Detect which cell encompasses the target text, then output its (X, Y) center coordinate. 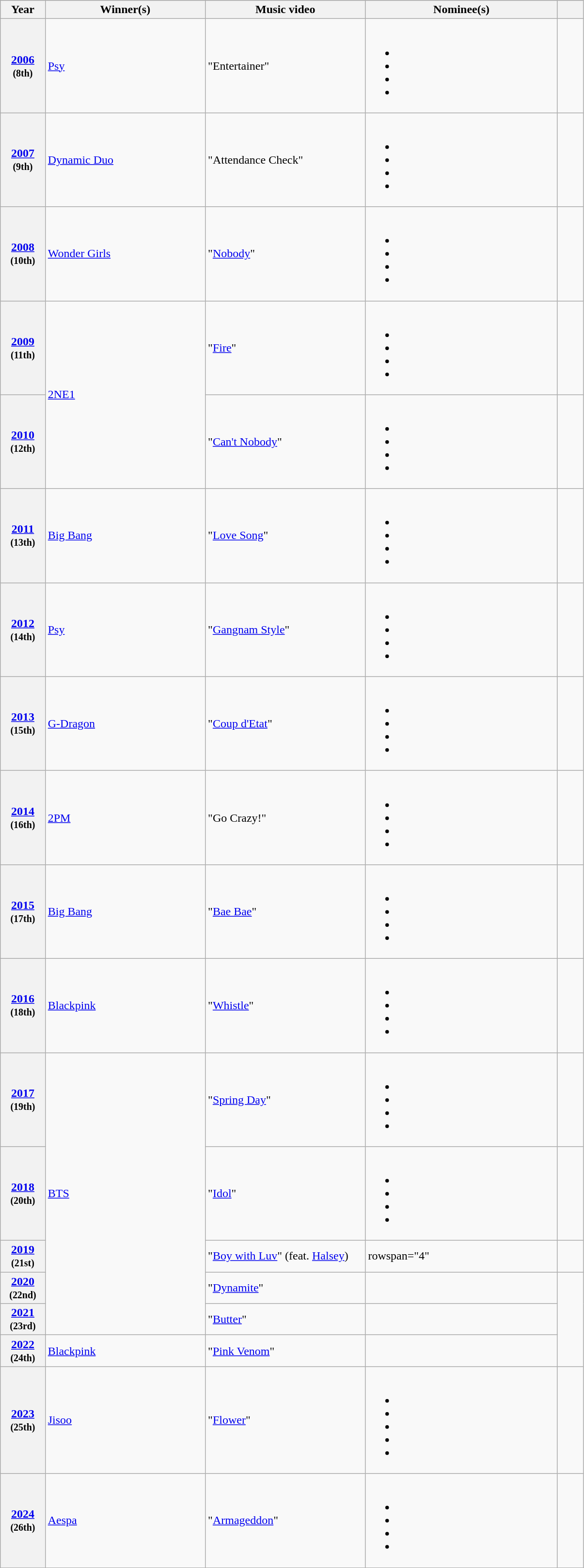
Nominee(s) (461, 10)
"Boy with Luv" (feat. Halsey) (285, 1256)
"Love Song" (285, 536)
Wonder Girls (125, 254)
2024(26th) (23, 1521)
2022(24th) (23, 1351)
"Pink Venom" (285, 1351)
Music video (285, 10)
2009(11th) (23, 348)
2017(19th) (23, 1100)
2NE1 (125, 395)
2018(20th) (23, 1194)
"Attendance Check" (285, 160)
G-Dragon (125, 723)
"Fire" (285, 348)
2016(18th) (23, 1005)
BTS (125, 1194)
2019(21st) (23, 1256)
2020(22nd) (23, 1288)
2021(23rd) (23, 1319)
Year (23, 10)
"Dynamite" (285, 1288)
Dynamic Duo (125, 160)
Aespa (125, 1521)
2023(25th) (23, 1420)
"Spring Day" (285, 1100)
"Entertainer" (285, 66)
"Gangnam Style" (285, 630)
"Whistle" (285, 1005)
"Idol" (285, 1194)
2008(10th) (23, 254)
2PM (125, 817)
"Armageddon" (285, 1521)
"Nobody" (285, 254)
2015(17th) (23, 911)
"Flower" (285, 1420)
"Go Crazy!" (285, 817)
2011(13th) (23, 536)
Winner(s) (125, 10)
"Butter" (285, 1319)
2014(16th) (23, 817)
"Can't Nobody" (285, 442)
2010(12th) (23, 442)
rowspan="4" (461, 1256)
2006(8th) (23, 66)
Jisoo (125, 1420)
2007(9th) (23, 160)
2013(15th) (23, 723)
"Bae Bae" (285, 911)
2012(14th) (23, 630)
"Coup d'Etat" (285, 723)
